Provide the (x, y) coordinate of the cell's center where the given text is located.  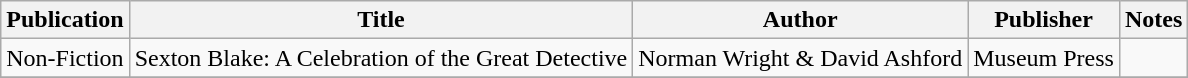
Publication (65, 20)
Museum Press (1044, 58)
Title (381, 20)
Norman Wright & David Ashford (800, 58)
Author (800, 20)
Sexton Blake: A Celebration of the Great Detective (381, 58)
Non-Fiction (65, 58)
Publisher (1044, 20)
Notes (1153, 20)
